Locate the cell with the specified text and output its [x, y] center coordinate. 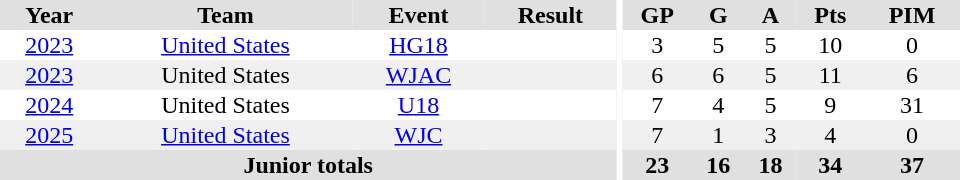
GP [657, 15]
31 [912, 105]
G [718, 15]
23 [657, 165]
2024 [49, 105]
Team [225, 15]
Pts [830, 15]
PIM [912, 15]
WJAC [419, 75]
Event [419, 15]
2025 [49, 135]
Result [550, 15]
37 [912, 165]
U18 [419, 105]
34 [830, 165]
Year [49, 15]
WJC [419, 135]
11 [830, 75]
HG18 [419, 45]
16 [718, 165]
18 [770, 165]
A [770, 15]
10 [830, 45]
Junior totals [308, 165]
1 [718, 135]
9 [830, 105]
